Search for the cell housing the specified text and yield its [x, y] center coordinate. 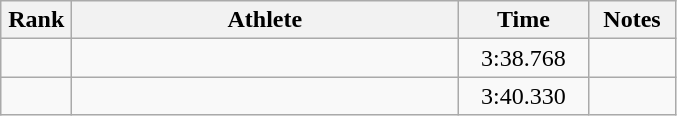
Rank [36, 20]
Time [524, 20]
3:40.330 [524, 96]
Notes [632, 20]
Athlete [265, 20]
3:38.768 [524, 58]
